Identify which cell holds the provided text, then report its [X, Y] central coordinate. 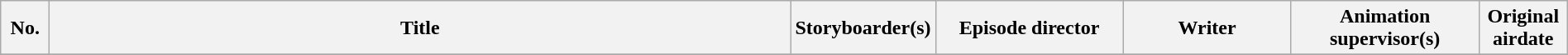
Writer [1207, 28]
Title [420, 28]
No. [25, 28]
Original airdate [1523, 28]
Episode director [1029, 28]
Animation supervisor(s) [1384, 28]
Storyboarder(s) [863, 28]
